Search for the cell housing the specified text and yield its [X, Y] center coordinate. 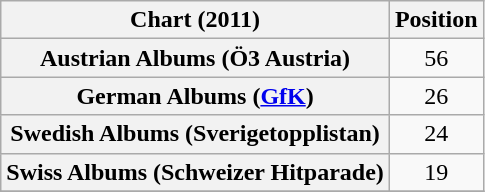
56 [436, 58]
Position [436, 20]
Austrian Albums (Ö3 Austria) [196, 58]
24 [436, 134]
19 [436, 172]
German Albums (GfK) [196, 96]
26 [436, 96]
Swiss Albums (Schweizer Hitparade) [196, 172]
Swedish Albums (Sverigetopplistan) [196, 134]
Chart (2011) [196, 20]
